Output the (x, y) coordinate of the center of the cell containing the given text.  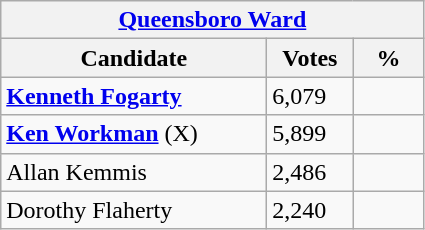
2,486 (310, 172)
Ken Workman (X) (134, 134)
Allan Kemmis (134, 172)
2,240 (310, 210)
5,899 (310, 134)
6,079 (310, 96)
Votes (310, 58)
% (388, 58)
Kenneth Fogarty (134, 96)
Candidate (134, 58)
Queensboro Ward (212, 20)
Dorothy Flaherty (134, 210)
